Return (X, Y) of the center of cell containing provided text 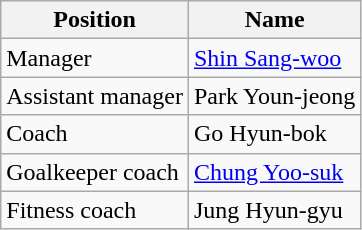
Assistant manager (95, 96)
Chung Yoo-suk (274, 172)
Park Youn-jeong (274, 96)
Name (274, 20)
Goalkeeper coach (95, 172)
Go Hyun-bok (274, 134)
Coach (95, 134)
Fitness coach (95, 210)
Position (95, 20)
Shin Sang-woo (274, 58)
Jung Hyun-gyu (274, 210)
Manager (95, 58)
